Provide the (x, y) coordinate of the cell's center where the given text is located.  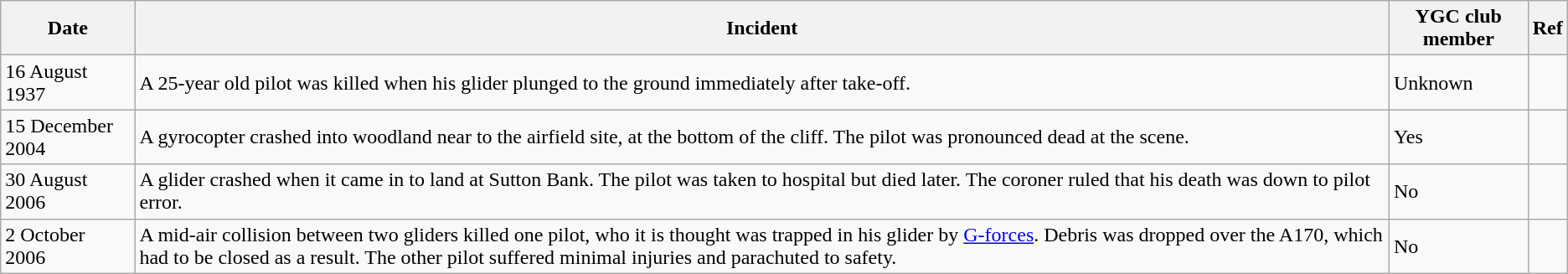
2 October 2006 (68, 246)
Unknown (1458, 82)
Incident (762, 28)
Ref (1548, 28)
YGC club member (1458, 28)
Yes (1458, 137)
15 December 2004 (68, 137)
16 August 1937 (68, 82)
A gyrocopter crashed into woodland near to the airfield site, at the bottom of the cliff. The pilot was pronounced dead at the scene. (762, 137)
Date (68, 28)
A 25-year old pilot was killed when his glider plunged to the ground immediately after take-off. (762, 82)
30 August 2006 (68, 191)
